Detect which cell encompasses the target text, then output its (x, y) center coordinate. 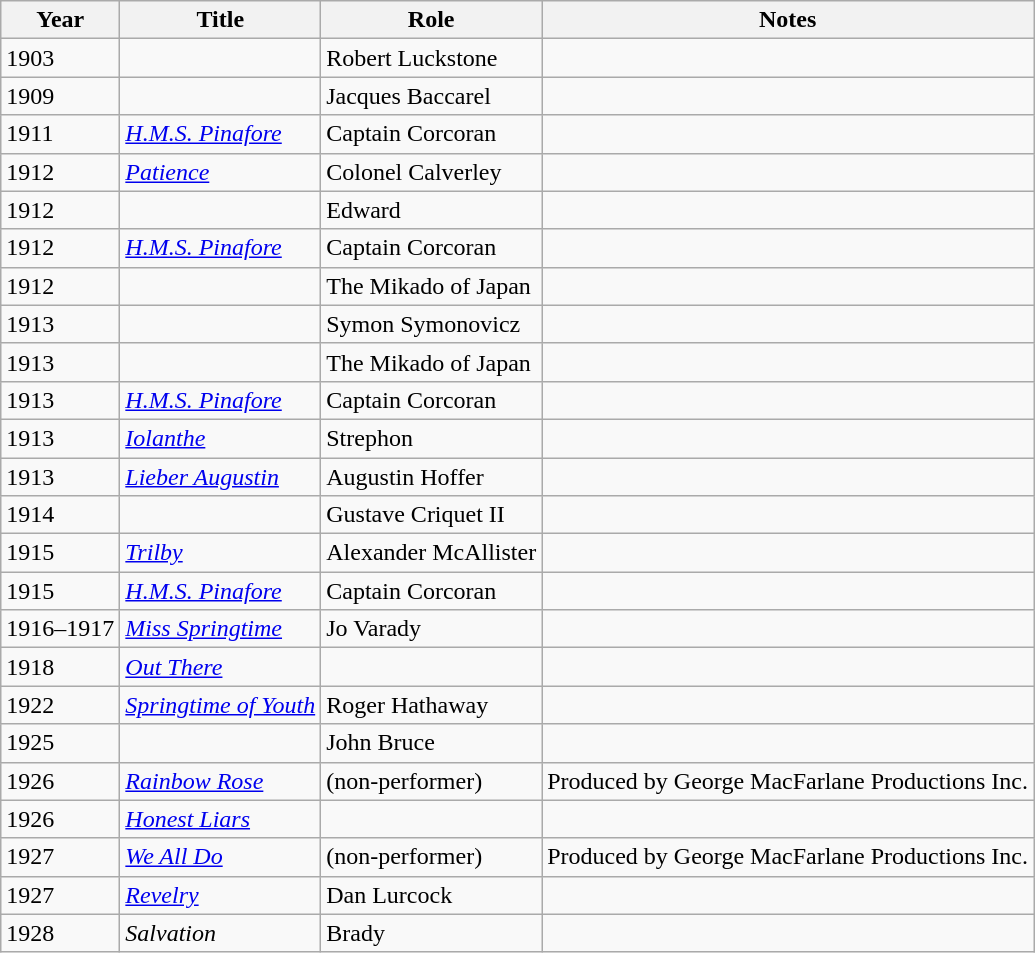
Augustin Hoffer (432, 477)
1922 (60, 705)
Miss Springtime (220, 629)
Roger Hathaway (432, 705)
Rainbow Rose (220, 781)
Year (60, 20)
1925 (60, 743)
Iolanthe (220, 438)
Brady (432, 933)
Edward (432, 210)
Robert Luckstone (432, 58)
Title (220, 20)
We All Do (220, 857)
Springtime of Youth (220, 705)
Jo Varady (432, 629)
Patience (220, 172)
Notes (788, 20)
John Bruce (432, 743)
Trilby (220, 553)
1928 (60, 933)
1903 (60, 58)
Honest Liars (220, 819)
1916–1917 (60, 629)
Salvation (220, 933)
1918 (60, 667)
Alexander McAllister (432, 553)
1911 (60, 134)
Dan Lurcock (432, 895)
Strephon (432, 438)
1914 (60, 515)
Gustave Criquet II (432, 515)
1909 (60, 96)
Lieber Augustin (220, 477)
Role (432, 20)
Jacques Baccarel (432, 96)
Symon Symonovicz (432, 324)
Revelry (220, 895)
Out There (220, 667)
Colonel Calverley (432, 172)
